Locate the cell with the specified text and output its [x, y] center coordinate. 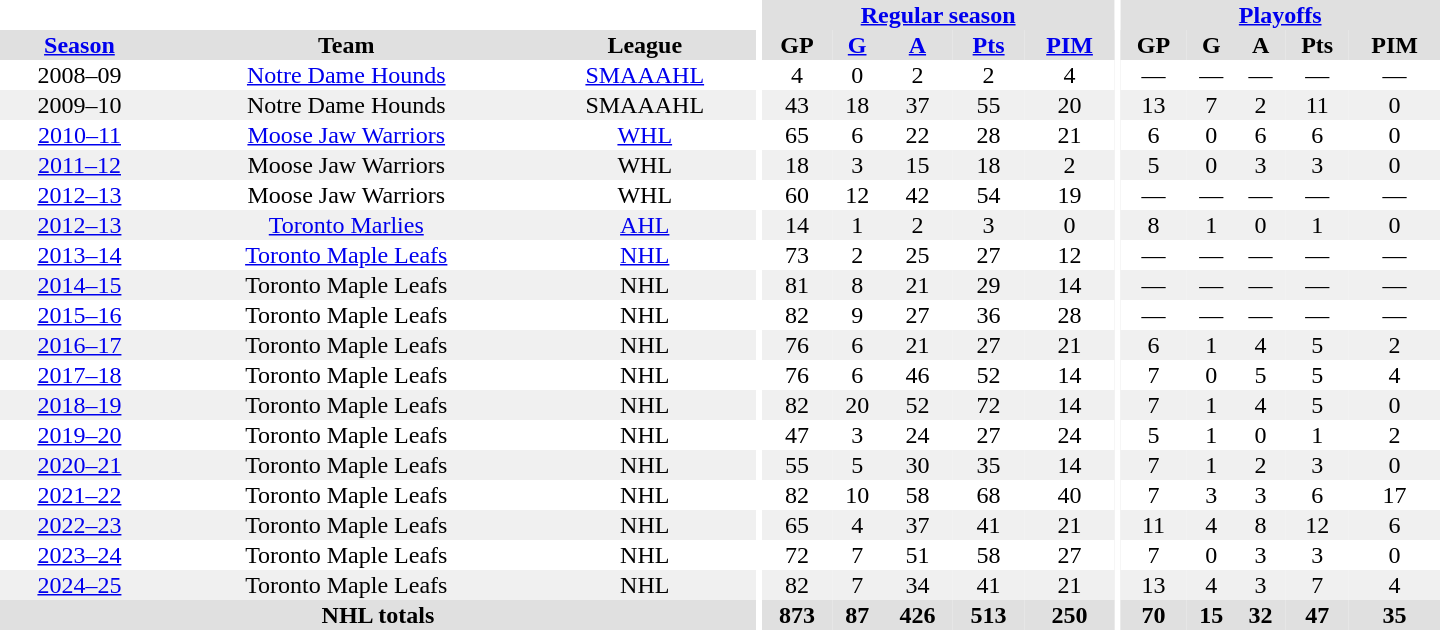
40 [1070, 495]
Season [80, 45]
2009–10 [80, 105]
873 [796, 615]
Playoffs [1280, 15]
2020–21 [80, 465]
36 [988, 315]
10 [858, 495]
70 [1153, 615]
NHL totals [378, 615]
46 [918, 375]
87 [858, 615]
513 [988, 615]
81 [796, 285]
2019–20 [80, 435]
Team [346, 45]
League [645, 45]
2022–23 [80, 525]
54 [988, 195]
42 [918, 195]
2010–11 [80, 135]
2021–22 [80, 495]
250 [1070, 615]
17 [1394, 495]
AHL [645, 225]
2008–09 [80, 75]
29 [988, 285]
68 [988, 495]
2011–12 [80, 165]
2016–17 [80, 345]
25 [918, 255]
Toronto Marlies [346, 225]
73 [796, 255]
426 [918, 615]
22 [918, 135]
2013–14 [80, 255]
60 [796, 195]
2024–25 [80, 585]
30 [918, 465]
2015–16 [80, 315]
32 [1260, 615]
2023–24 [80, 555]
51 [918, 555]
34 [918, 585]
9 [858, 315]
43 [796, 105]
2017–18 [80, 375]
2018–19 [80, 405]
19 [1070, 195]
2014–15 [80, 285]
Regular season [938, 15]
